Scan for the cell matching the given text and deliver its [X, Y] coordinate at center. 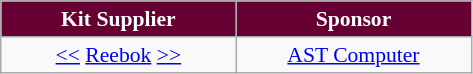
Sponsor [354, 19]
AST Computer [354, 55]
<< Reebok >> [118, 55]
Kit Supplier [118, 19]
